Locate the cell with the specified text and output its (X, Y) center coordinate. 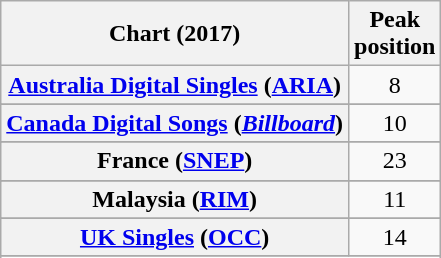
8 (395, 85)
France (SNEP) (175, 161)
11 (395, 199)
14 (395, 237)
Australia Digital Singles (ARIA) (175, 85)
23 (395, 161)
UK Singles (OCC) (175, 237)
10 (395, 123)
Peakposition (395, 34)
Canada Digital Songs (Billboard) (175, 123)
Malaysia (RIM) (175, 199)
Chart (2017) (175, 34)
